Return [x, y] of the center of cell containing provided text 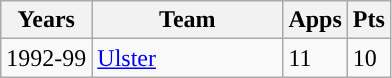
Apps [315, 20]
Years [46, 20]
1992-99 [46, 58]
10 [368, 58]
Ulster [188, 58]
11 [315, 58]
Team [188, 20]
Pts [368, 20]
